Locate the cell with the specified text and output its (x, y) center coordinate. 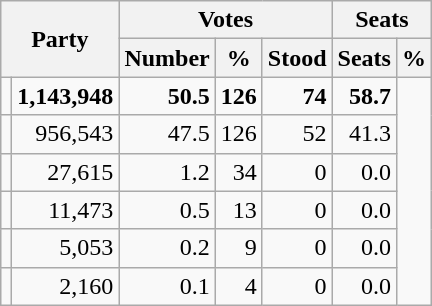
Party (60, 39)
1,143,948 (66, 96)
47.5 (167, 134)
0.2 (167, 248)
5,053 (66, 248)
27,615 (66, 172)
50.5 (167, 96)
Number (167, 58)
9 (238, 248)
956,543 (66, 134)
Stood (297, 58)
41.3 (364, 134)
Votes (226, 20)
2,160 (66, 286)
13 (238, 210)
4 (238, 286)
74 (297, 96)
0.1 (167, 286)
0.5 (167, 210)
34 (238, 172)
58.7 (364, 96)
11,473 (66, 210)
1.2 (167, 172)
52 (297, 134)
